Find where the given text appears and provide that cell's center as (x, y) coordinate. 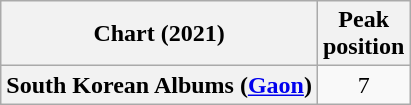
Peak position (363, 34)
7 (363, 85)
Chart (2021) (160, 34)
South Korean Albums (Gaon) (160, 85)
